Return (X, Y) of the center of cell containing provided text 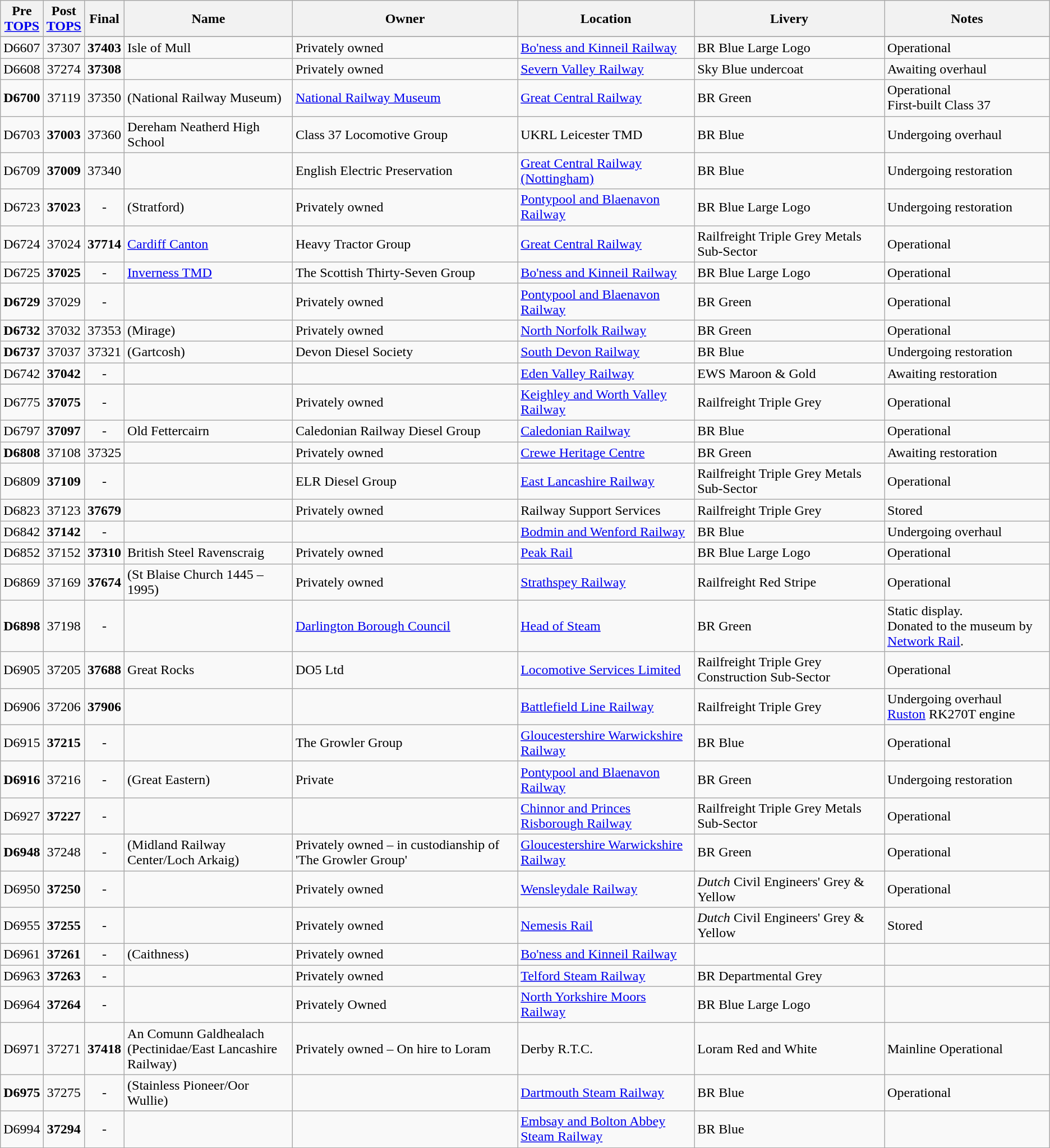
D6898 (22, 626)
UKRL Leicester TMD (606, 135)
37216 (64, 780)
The Scottish Thirty-Seven Group (405, 273)
37261 (64, 955)
37227 (64, 815)
Railway Support Services (606, 510)
37307 (64, 48)
37198 (64, 626)
Caledonian Railway Diesel Group (405, 431)
Nemesis Rail (606, 925)
D6700 (22, 98)
D6725 (22, 273)
D6963 (22, 976)
37294 (64, 1129)
37271 (64, 1049)
Cardiff Canton (209, 243)
37032 (64, 330)
Peak Rail (606, 553)
ELR Diesel Group (405, 481)
Locomotive Services Limited (606, 670)
Chinnor and Princes Risborough Railway (606, 815)
North Yorkshire Moors Railway (606, 1005)
(Stainless Pioneer/Oor Wullie) (209, 1092)
Derby R.T.C. (606, 1049)
D6950 (22, 888)
(National Railway Museum) (209, 98)
Keighley and Worth Valley Railway (606, 403)
Railfreight Red Stripe (790, 582)
37274 (64, 69)
37075 (64, 403)
British Steel Ravenscraig (209, 553)
DO5 Ltd (405, 670)
PostTOPS (64, 19)
Severn Valley Railway (606, 69)
An Comunn Galdhealach(Pectinidae/East Lancashire Railway) (209, 1049)
Location (606, 19)
Caledonian Railway (606, 431)
D6723 (22, 208)
D6797 (22, 431)
Class 37 Locomotive Group (405, 135)
East Lancashire Railway (606, 481)
Railfreight Triple Grey Construction Sub-Sector (790, 670)
D6961 (22, 955)
D6809 (22, 481)
Darlington Borough Council (405, 626)
PreTOPS (22, 19)
37108 (64, 453)
37308 (104, 69)
Notes (967, 19)
37205 (64, 670)
Embsay and Bolton Abbey Steam Railway (606, 1129)
D6724 (22, 243)
Inverness TMD (209, 273)
English Electric Preservation (405, 170)
(Stratford) (209, 208)
37250 (64, 888)
D6823 (22, 510)
D6852 (22, 553)
37906 (104, 707)
D6775 (22, 403)
37325 (104, 453)
D6915 (22, 743)
(Midland Railway Center/Loch Arkaig) (209, 852)
Great Rocks (209, 670)
Eden Valley Railway (606, 373)
D6703 (22, 135)
37109 (64, 481)
D6709 (22, 170)
37009 (64, 170)
National Railway Museum (405, 98)
Isle of Mull (209, 48)
(St Blaise Church 1445 – 1995) (209, 582)
37263 (64, 976)
37248 (64, 852)
Dartmouth Steam Railway (606, 1092)
37674 (104, 582)
37025 (64, 273)
37119 (64, 98)
37024 (64, 243)
D6964 (22, 1005)
Old Fettercairn (209, 431)
Owner (405, 19)
37418 (104, 1049)
37403 (104, 48)
D6905 (22, 670)
Privately owned – On hire to Loram (405, 1049)
North Norfolk Railway (606, 330)
Static display.Donated to the museum by Network Rail. (967, 626)
37042 (64, 373)
South Devon Railway (606, 352)
Heavy Tractor Group (405, 243)
BR Departmental Grey (790, 976)
37350 (104, 98)
37255 (64, 925)
37275 (64, 1092)
D6869 (22, 582)
37037 (64, 352)
37360 (104, 135)
37097 (64, 431)
37679 (104, 510)
37029 (64, 302)
Loram Red and White (790, 1049)
D6971 (22, 1049)
37353 (104, 330)
37321 (104, 352)
Devon Diesel Society (405, 352)
37714 (104, 243)
37123 (64, 510)
Head of Steam (606, 626)
37310 (104, 553)
D6737 (22, 352)
Final (104, 19)
37169 (64, 582)
D6927 (22, 815)
Operational First-built Class 37 (967, 98)
EWS Maroon & Gold (790, 373)
Mainline Operational (967, 1049)
Strathspey Railway (606, 582)
37003 (64, 135)
D6994 (22, 1129)
D6948 (22, 852)
Livery (790, 19)
D6808 (22, 453)
(Caithness) (209, 955)
D6732 (22, 330)
37206 (64, 707)
The Growler Group (405, 743)
37142 (64, 532)
D6742 (22, 373)
D6955 (22, 925)
Telford Steam Railway (606, 976)
D6607 (22, 48)
Wensleydale Railway (606, 888)
Great Central Railway (Nottingham) (606, 170)
Private (405, 780)
37023 (64, 208)
Name (209, 19)
D6975 (22, 1092)
37152 (64, 553)
Awaiting overhaul (967, 69)
Privately owned – in custodianship of 'The Growler Group' (405, 852)
Undergoing overhaul Ruston RK270T engine (967, 707)
D6729 (22, 302)
Privately Owned (405, 1005)
Crewe Heritage Centre (606, 453)
(Great Eastern) (209, 780)
37340 (104, 170)
Bodmin and Wenford Railway (606, 532)
37264 (64, 1005)
D6906 (22, 707)
37688 (104, 670)
Dereham Neatherd High School (209, 135)
(Mirage) (209, 330)
Sky Blue undercoat (790, 69)
(Gartcosh) (209, 352)
D6916 (22, 780)
37215 (64, 743)
D6842 (22, 532)
Battlefield Line Railway (606, 707)
D6608 (22, 69)
